Capture the cell that displays the provided text and extract its (X, Y) central coordinate. 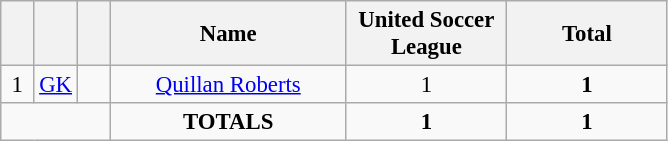
TOTALS (228, 122)
GK (56, 85)
Name (228, 34)
Quillan Roberts (228, 85)
Total (588, 34)
United Soccer League (426, 34)
